Return (x, y) of the center of cell containing provided text 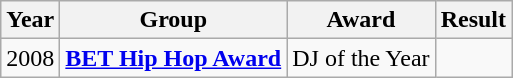
Year (30, 20)
2008 (30, 58)
Group (174, 20)
BET Hip Hop Award (174, 58)
Award (361, 20)
Result (473, 20)
DJ of the Year (361, 58)
